Capture the cell that displays the provided text and extract its [X, Y] central coordinate. 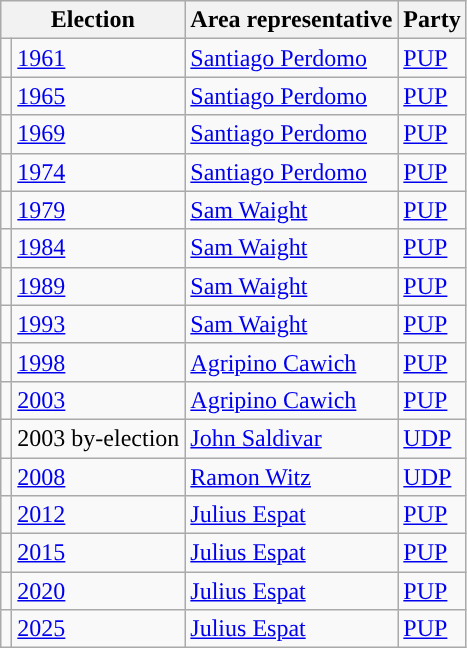
1969 [98, 134]
1998 [98, 362]
Area representative [292, 20]
1979 [98, 210]
Ramon Witz [292, 477]
2012 [98, 515]
2003 [98, 400]
2008 [98, 477]
1984 [98, 248]
2015 [98, 553]
1965 [98, 96]
1961 [98, 58]
John Saldivar [292, 438]
2020 [98, 591]
1974 [98, 172]
Party [432, 20]
1993 [98, 324]
1989 [98, 286]
2003 by-election [98, 438]
2025 [98, 629]
Election [93, 20]
